Detect which cell encompasses the target text, then output its (X, Y) center coordinate. 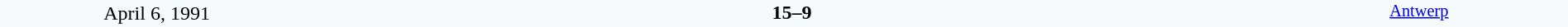
15–9 (791, 12)
April 6, 1991 (157, 13)
Antwerp (1419, 13)
